Find where the given text appears and provide that cell's center as [X, Y] coordinate. 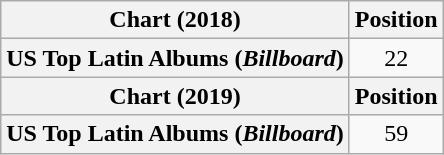
Chart (2018) [176, 20]
22 [396, 58]
Chart (2019) [176, 96]
59 [396, 134]
